Provide the (X, Y) coordinate of the cell's center where the given text is located.  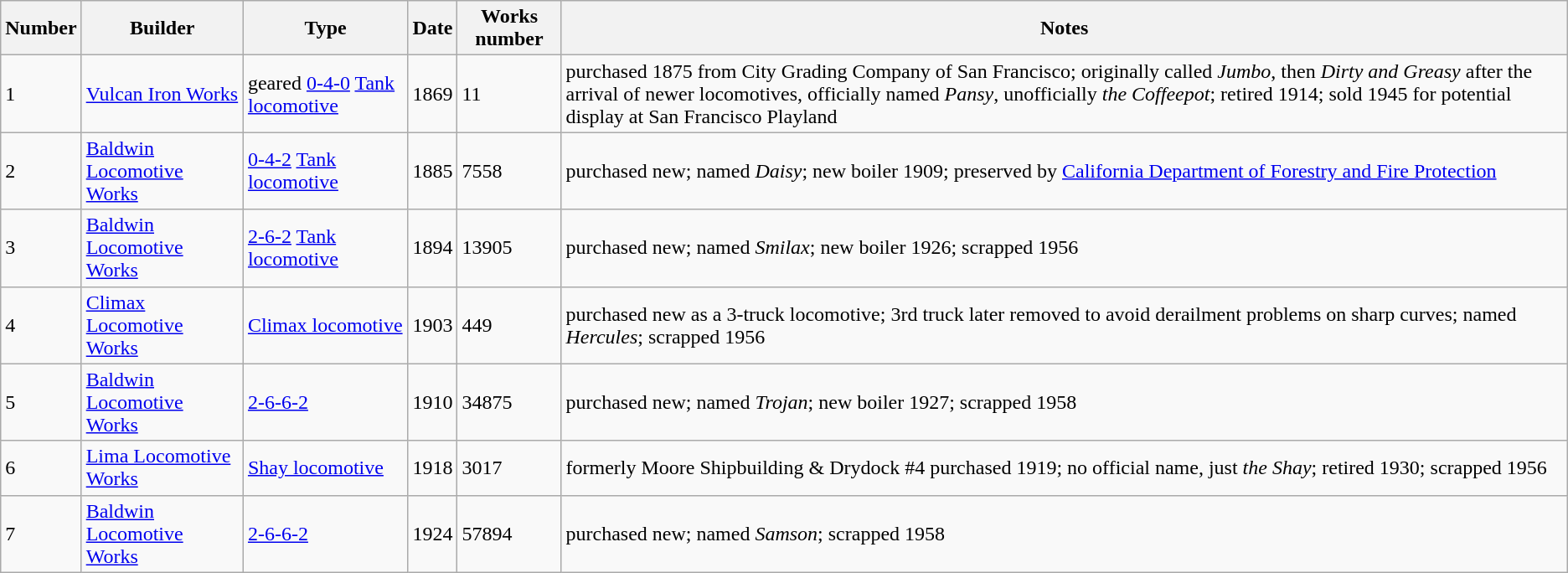
7 (41, 534)
geared 0-4-0 Tank locomotive (325, 94)
1 (41, 94)
Notes (1064, 28)
2 (41, 171)
purchased new as a 3-truck locomotive; 3rd truck later removed to avoid derailment problems on sharp curves; named Hercules; scrapped 1956 (1064, 325)
6 (41, 467)
1894 (432, 248)
Date (432, 28)
Builder (162, 28)
Number (41, 28)
2-6-2 Tank locomotive (325, 248)
3017 (509, 467)
Shay locomotive (325, 467)
Climax Locomotive Works (162, 325)
formerly Moore Shipbuilding & Drydock #4 purchased 1919; no official name, just the Shay; retired 1930; scrapped 1956 (1064, 467)
7558 (509, 171)
449 (509, 325)
purchased new; named Daisy; new boiler 1909; preserved by California Department of Forestry and Fire Protection (1064, 171)
Lima Locomotive Works (162, 467)
purchased new; named Trojan; new boiler 1927; scrapped 1958 (1064, 402)
3 (41, 248)
1869 (432, 94)
34875 (509, 402)
1885 (432, 171)
1903 (432, 325)
Climax locomotive (325, 325)
Vulcan Iron Works (162, 94)
1918 (432, 467)
11 (509, 94)
1924 (432, 534)
purchased new; named Smilax; new boiler 1926; scrapped 1956 (1064, 248)
13905 (509, 248)
1910 (432, 402)
4 (41, 325)
5 (41, 402)
Works number (509, 28)
purchased new; named Samson; scrapped 1958 (1064, 534)
57894 (509, 534)
0-4-2 Tank locomotive (325, 171)
Type (325, 28)
